Pinpoint the cell where the given text exists, returning its [x, y] midpoint coordinate. 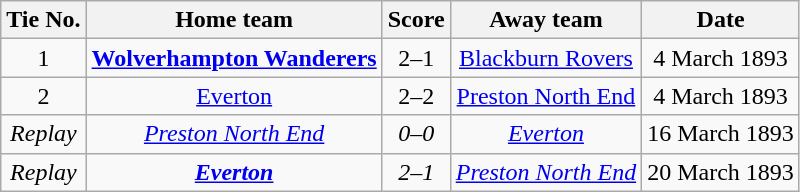
Tie No. [44, 20]
Away team [546, 20]
2–2 [416, 96]
20 March 1893 [721, 172]
1 [44, 58]
0–0 [416, 134]
2 [44, 96]
Wolverhampton Wanderers [234, 58]
Home team [234, 20]
Date [721, 20]
Score [416, 20]
16 March 1893 [721, 134]
Blackburn Rovers [546, 58]
